Return the [x, y] coordinate for the center point of the cell that contains the specified text.  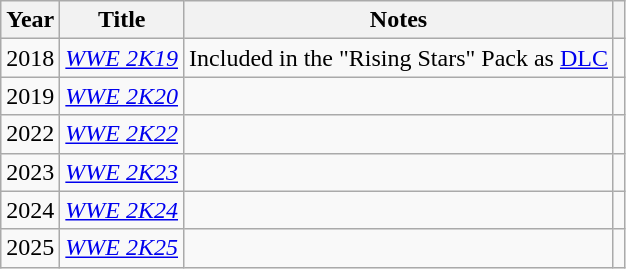
Year [30, 20]
WWE 2K19 [122, 58]
2019 [30, 96]
WWE 2K20 [122, 96]
2025 [30, 248]
WWE 2K23 [122, 172]
WWE 2K22 [122, 134]
WWE 2K25 [122, 248]
2022 [30, 134]
2024 [30, 210]
Notes [399, 20]
2023 [30, 172]
Included in the "Rising Stars" Pack as DLC [399, 58]
2018 [30, 58]
Title [122, 20]
WWE 2K24 [122, 210]
